Determine the (X, Y) coordinate at the center of the cell enclosing the given text.  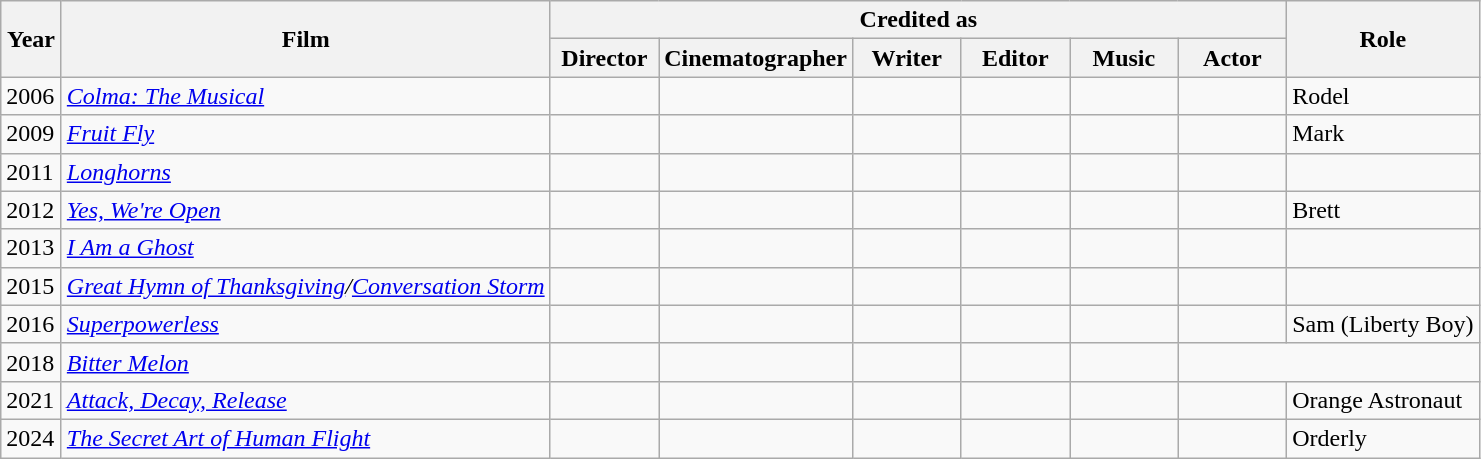
Orange Astronaut (1383, 400)
2024 (32, 438)
Role (1383, 39)
Cinematographer (756, 58)
Actor (1232, 58)
Year (32, 39)
Yes, We're Open (306, 210)
Director (604, 58)
2009 (32, 134)
2011 (32, 172)
Great Hymn of Thanksgiving/Conversation Storm (306, 286)
2012 (32, 210)
Bitter Melon (306, 362)
Sam (Liberty Boy) (1383, 324)
Attack, Decay, Release (306, 400)
The Secret Art of Human Flight (306, 438)
Rodel (1383, 96)
Fruit Fly (306, 134)
Editor (1016, 58)
2006 (32, 96)
Mark (1383, 134)
I Am a Ghost (306, 248)
Brett (1383, 210)
2016 (32, 324)
Film (306, 39)
Longhorns (306, 172)
2021 (32, 400)
2015 (32, 286)
Colma: The Musical (306, 96)
Orderly (1383, 438)
2018 (32, 362)
Writer (906, 58)
Credited as (918, 20)
Superpowerless (306, 324)
Music (1124, 58)
2013 (32, 248)
